Detect which cell encompasses the target text, then output its [x, y] center coordinate. 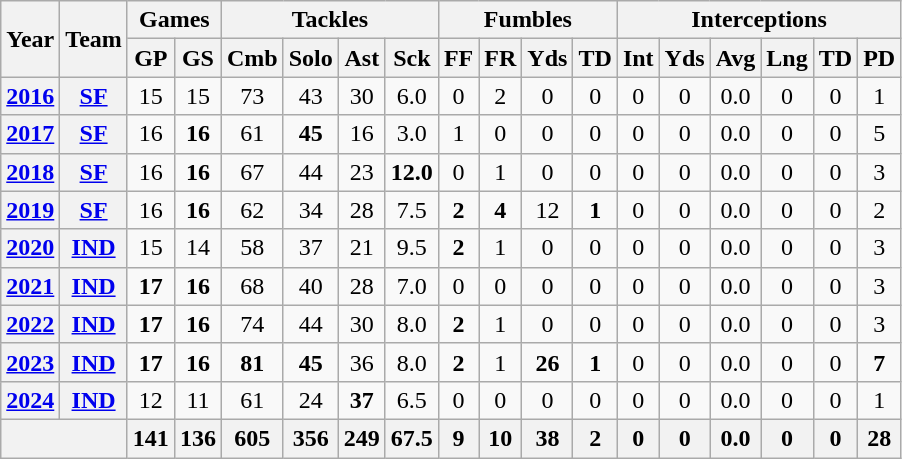
5 [880, 134]
2022 [30, 324]
605 [252, 438]
Lng [787, 58]
7 [880, 362]
Solo [310, 58]
24 [310, 400]
2016 [30, 96]
2020 [30, 248]
36 [362, 362]
Int [638, 58]
14 [198, 248]
67 [252, 172]
Avg [736, 58]
3.0 [412, 134]
Tackles [330, 20]
62 [252, 210]
67.5 [412, 438]
12.0 [412, 172]
58 [252, 248]
FR [500, 58]
23 [362, 172]
2018 [30, 172]
GP [150, 58]
136 [198, 438]
Games [174, 20]
7.5 [412, 210]
38 [548, 438]
PD [880, 58]
43 [310, 96]
81 [252, 362]
356 [310, 438]
2023 [30, 362]
34 [310, 210]
2021 [30, 286]
Sck [412, 58]
73 [252, 96]
7.0 [412, 286]
26 [548, 362]
2024 [30, 400]
GS [198, 58]
Fumbles [528, 20]
11 [198, 400]
6.0 [412, 96]
4 [500, 210]
Ast [362, 58]
Year [30, 39]
Team [94, 39]
74 [252, 324]
68 [252, 286]
40 [310, 286]
2019 [30, 210]
10 [500, 438]
FF [458, 58]
2017 [30, 134]
141 [150, 438]
9.5 [412, 248]
Cmb [252, 58]
Interceptions [758, 20]
6.5 [412, 400]
249 [362, 438]
21 [362, 248]
9 [458, 438]
